For the text-containing cell, return its midpoint in (x, y) coordinate format. 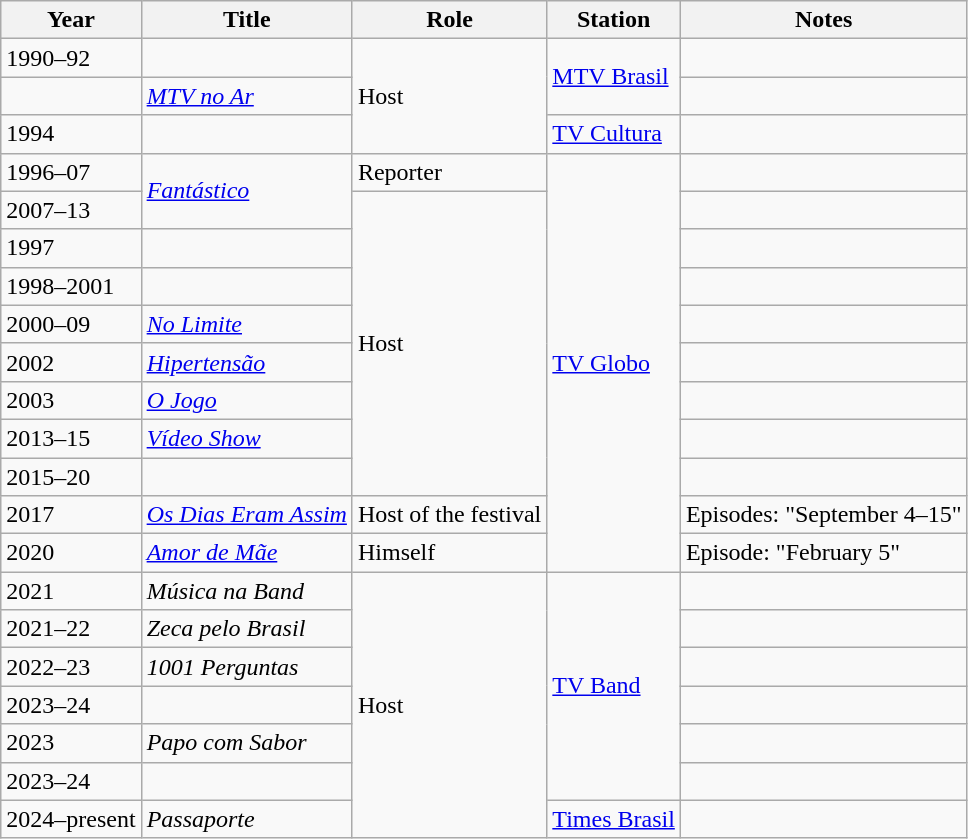
Episodes: "September 4–15" (824, 515)
Reporter (449, 172)
Papo com Sabor (246, 743)
Station (614, 20)
Amor de Mãe (246, 553)
2003 (71, 400)
1001 Perguntas (246, 667)
2015–20 (71, 477)
1998–2001 (71, 286)
Fantástico (246, 191)
2022–23 (71, 667)
2017 (71, 515)
2024–present (71, 819)
2002 (71, 362)
Title (246, 20)
1996–07 (71, 172)
O Jogo (246, 400)
1990–92 (71, 58)
Vídeo Show (246, 438)
No Limite (246, 324)
Times Brasil (614, 819)
Música na Band (246, 591)
Zeca pelo Brasil (246, 629)
Episode: "February 5" (824, 553)
2000–09 (71, 324)
2007–13 (71, 210)
MTV Brasil (614, 77)
MTV no Ar (246, 96)
Himself (449, 553)
TV Globo (614, 362)
Os Dias Eram Assim (246, 515)
TV Cultura (614, 134)
Passaporte (246, 819)
1997 (71, 248)
2021–22 (71, 629)
Role (449, 20)
2020 (71, 553)
2023 (71, 743)
Host of the festival (449, 515)
Year (71, 20)
2013–15 (71, 438)
TV Band (614, 686)
Hipertensão (246, 362)
1994 (71, 134)
Notes (824, 20)
2021 (71, 591)
